Return the (x, y) coordinate for the center point of the cell that contains the specified text.  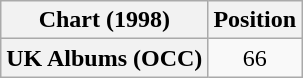
UK Albums (OCC) (104, 58)
66 (255, 58)
Chart (1998) (104, 20)
Position (255, 20)
